Locate the cell with the specified text and output its (X, Y) center coordinate. 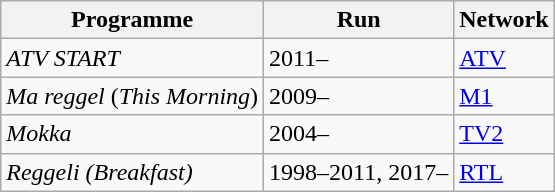
2011– (359, 58)
Ma reggel (This Morning) (132, 96)
TV2 (504, 134)
M1 (504, 96)
1998–2011, 2017– (359, 172)
Programme (132, 20)
Reggeli (Breakfast) (132, 172)
Mokka (132, 134)
ATV (504, 58)
2004– (359, 134)
2009– (359, 96)
RTL (504, 172)
Run (359, 20)
ATV START (132, 58)
Network (504, 20)
